Pinpoint the cell where the given text exists, returning its [x, y] midpoint coordinate. 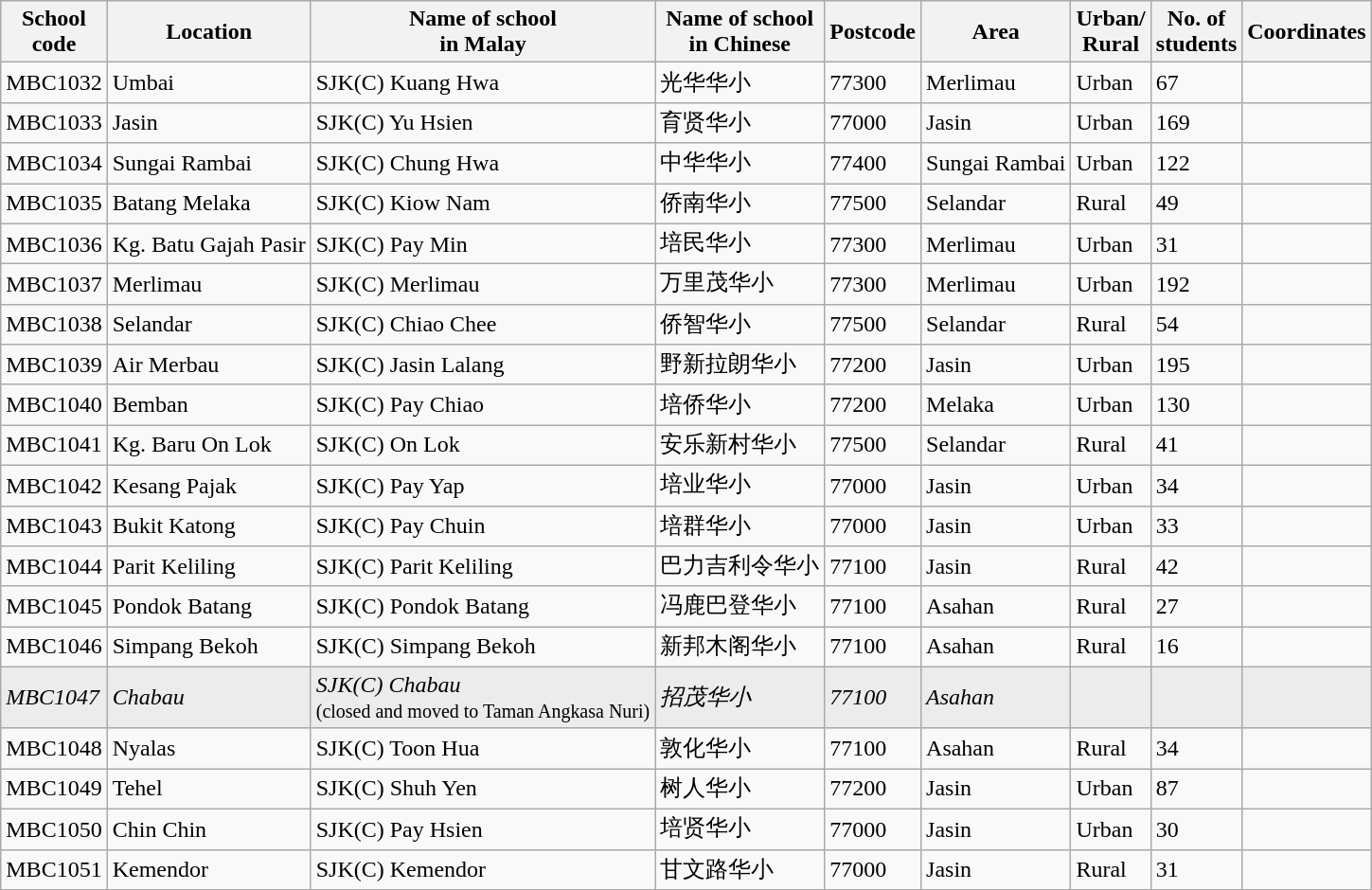
SJK(C) Chabau(closed and moved to Taman Angkasa Nuri) [483, 697]
Name of schoolin Malay [483, 32]
MBC1035 [54, 205]
Pondok Batang [208, 606]
Melaka [996, 405]
192 [1196, 284]
Air Merbau [208, 365]
MBC1050 [54, 829]
33 [1196, 526]
侨智华小 [740, 324]
敦化华小 [740, 748]
培业华小 [740, 485]
MBC1044 [54, 566]
MBC1043 [54, 526]
Coordinates [1307, 32]
30 [1196, 829]
27 [1196, 606]
光华华小 [740, 83]
Batang Melaka [208, 205]
Parit Keliling [208, 566]
SJK(C) Pondok Batang [483, 606]
MBC1033 [54, 123]
SJK(C) Chung Hwa [483, 163]
MBC1032 [54, 83]
SJK(C) Pay Min [483, 244]
甘文路华小 [740, 869]
培侨华小 [740, 405]
42 [1196, 566]
SJK(C) Chiao Chee [483, 324]
Postcode [873, 32]
冯鹿巴登华小 [740, 606]
SJK(C) Kuang Hwa [483, 83]
树人华小 [740, 790]
SJK(C) Kiow Nam [483, 205]
41 [1196, 445]
SJK(C) Pay Chiao [483, 405]
培贤华小 [740, 829]
培群华小 [740, 526]
MBC1047 [54, 697]
中华华小 [740, 163]
MBC1051 [54, 869]
130 [1196, 405]
野新拉朗华小 [740, 365]
122 [1196, 163]
87 [1196, 790]
16 [1196, 648]
Simpang Bekoh [208, 648]
SJK(C) Merlimau [483, 284]
MBC1046 [54, 648]
新邦木阁华小 [740, 648]
MBC1039 [54, 365]
Kg. Baru On Lok [208, 445]
No. ofstudents [1196, 32]
Location [208, 32]
MBC1040 [54, 405]
Name of schoolin Chinese [740, 32]
Area [996, 32]
SJK(C) Yu Hsien [483, 123]
Schoolcode [54, 32]
Urban/Rural [1111, 32]
SJK(C) Kemendor [483, 869]
SJK(C) Pay Yap [483, 485]
培民华小 [740, 244]
77400 [873, 163]
Chin Chin [208, 829]
49 [1196, 205]
育贤华小 [740, 123]
巴力吉利令华小 [740, 566]
MBC1041 [54, 445]
MBC1042 [54, 485]
SJK(C) On Lok [483, 445]
MBC1038 [54, 324]
SJK(C) Toon Hua [483, 748]
MBC1036 [54, 244]
Kemendor [208, 869]
Kesang Pajak [208, 485]
SJK(C) Jasin Lalang [483, 365]
MBC1049 [54, 790]
SJK(C) Pay Hsien [483, 829]
54 [1196, 324]
Tehel [208, 790]
Bemban [208, 405]
Kg. Batu Gajah Pasir [208, 244]
安乐新村华小 [740, 445]
SJK(C) Simpang Bekoh [483, 648]
SJK(C) Shuh Yen [483, 790]
Nyalas [208, 748]
169 [1196, 123]
侨南华小 [740, 205]
MBC1048 [54, 748]
MBC1034 [54, 163]
195 [1196, 365]
MBC1045 [54, 606]
67 [1196, 83]
万里茂华小 [740, 284]
SJK(C) Pay Chuin [483, 526]
SJK(C) Parit Keliling [483, 566]
Chabau [208, 697]
MBC1037 [54, 284]
Bukit Katong [208, 526]
招茂华小 [740, 697]
Umbai [208, 83]
